Search for the cell housing the specified text and yield its (x, y) center coordinate. 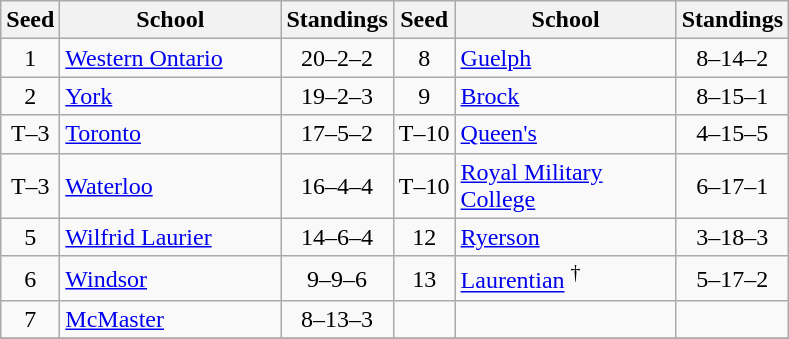
Queen's (566, 134)
Guelph (566, 58)
6 (30, 278)
3–18–3 (732, 237)
McMaster (170, 320)
13 (424, 278)
8 (424, 58)
7 (30, 320)
Wilfrid Laurier (170, 237)
Brock (566, 96)
Western Ontario (170, 58)
York (170, 96)
8–14–2 (732, 58)
9–9–6 (337, 278)
Royal Military College (566, 186)
19–2–3 (337, 96)
9 (424, 96)
8–15–1 (732, 96)
17–5–2 (337, 134)
Windsor (170, 278)
14–6–4 (337, 237)
1 (30, 58)
5–17–2 (732, 278)
6–17–1 (732, 186)
5 (30, 237)
20–2–2 (337, 58)
Laurentian † (566, 278)
Ryerson (566, 237)
12 (424, 237)
Waterloo (170, 186)
16–4–4 (337, 186)
4–15–5 (732, 134)
8–13–3 (337, 320)
Toronto (170, 134)
2 (30, 96)
